Provide the (x, y) coordinate of the cell's center where the given text is located.  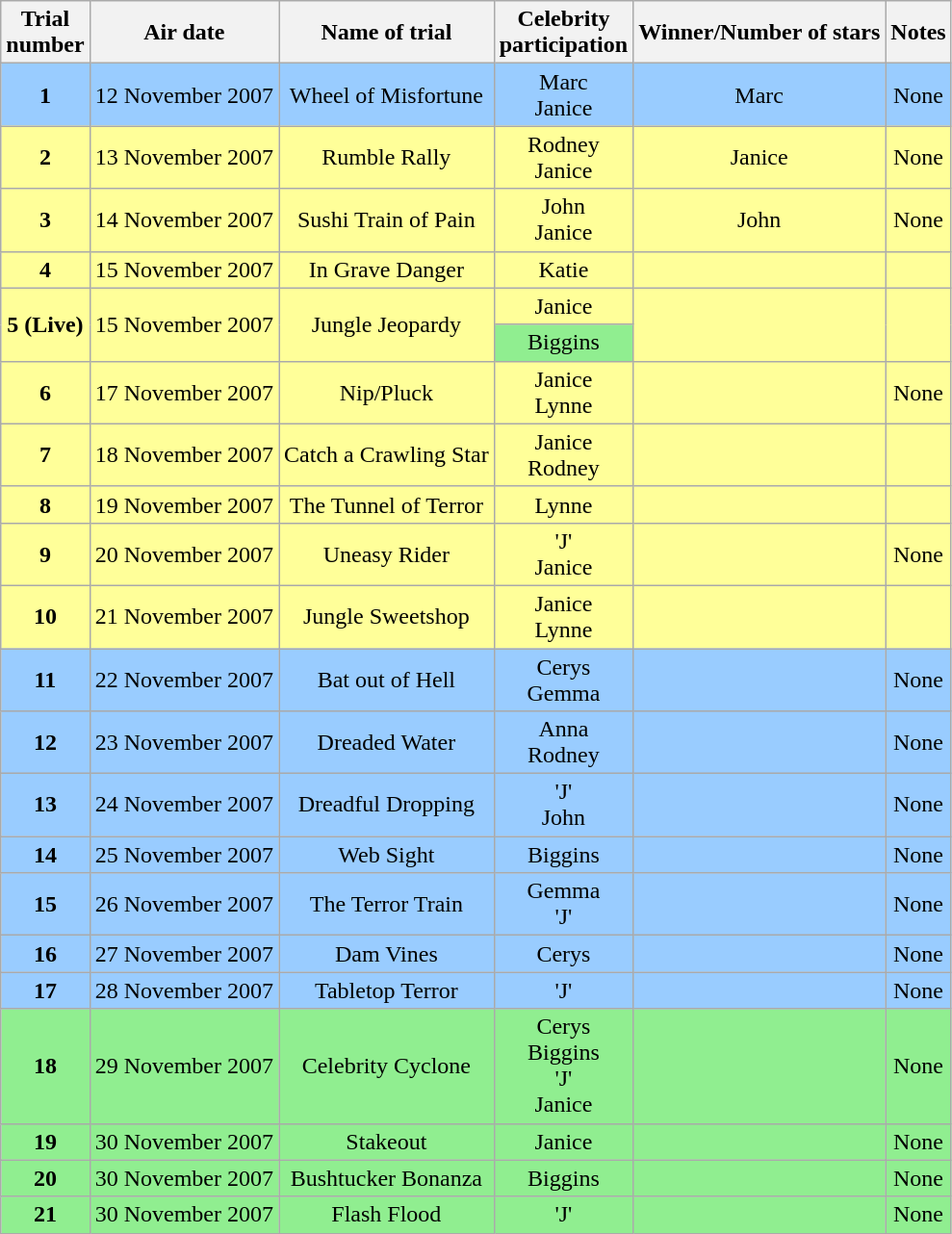
18 (45, 1067)
12 (45, 743)
Uneasy Rider (387, 554)
29 November 2007 (184, 1067)
Dam Vines (387, 954)
Cerys Gemma (563, 680)
Rodney Janice (563, 158)
24 November 2007 (184, 805)
9 (45, 554)
John Janice (563, 219)
28 November 2007 (184, 990)
17 (45, 990)
14 (45, 855)
1 (45, 94)
Gemma 'J' (563, 905)
Wheel of Misfortune (387, 94)
'J' John (563, 805)
The Tunnel of Terror (387, 504)
Dreadful Dropping (387, 805)
The Terror Train (387, 905)
Celebrity Cyclone (387, 1067)
27 November 2007 (184, 954)
Jungle Sweetshop (387, 616)
11 (45, 680)
Cerys Biggins 'J' Janice (563, 1067)
23 November 2007 (184, 743)
Air date (184, 33)
7 (45, 454)
21 November 2007 (184, 616)
In Grave Danger (387, 270)
Stakeout (387, 1142)
3 (45, 219)
Marc Janice (563, 94)
22 November 2007 (184, 680)
6 (45, 393)
16 (45, 954)
20 November 2007 (184, 554)
13 (45, 805)
Anna Rodney (563, 743)
12 November 2007 (184, 94)
Trialnumber (45, 33)
Sushi Train of Pain (387, 219)
18 November 2007 (184, 454)
19 November 2007 (184, 504)
5 (Live) (45, 324)
Tabletop Terror (387, 990)
20 (45, 1178)
Name of trial (387, 33)
Bat out of Hell (387, 680)
Nip/Pluck (387, 393)
19 (45, 1142)
8 (45, 504)
Katie (563, 270)
John (759, 219)
Notes (918, 33)
Flash Flood (387, 1215)
Lynne (563, 504)
Rumble Rally (387, 158)
13 November 2007 (184, 158)
10 (45, 616)
Janice Rodney (563, 454)
Marc (759, 94)
Web Sight (387, 855)
14 November 2007 (184, 219)
26 November 2007 (184, 905)
'J' Janice (563, 554)
17 November 2007 (184, 393)
15 (45, 905)
4 (45, 270)
Celebrityparticipation (563, 33)
Cerys (563, 954)
Winner/Number of stars (759, 33)
Jungle Jeopardy (387, 324)
Bushtucker Bonanza (387, 1178)
25 November 2007 (184, 855)
21 (45, 1215)
Dreaded Water (387, 743)
Catch a Crawling Star (387, 454)
2 (45, 158)
